From the cell containing the given text, extract its center point as [X, Y] coordinate. 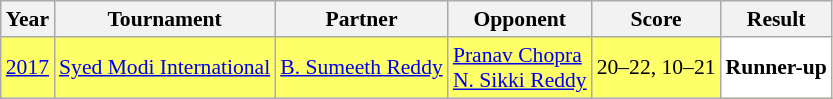
Opponent [520, 19]
Syed Modi International [164, 68]
Runner-up [776, 68]
Year [28, 19]
Pranav Chopra N. Sikki Reddy [520, 68]
Tournament [164, 19]
Score [656, 19]
B. Sumeeth Reddy [362, 68]
20–22, 10–21 [656, 68]
Partner [362, 19]
2017 [28, 68]
Result [776, 19]
